Return the [X, Y] coordinate for the center point of the cell that contains the specified text.  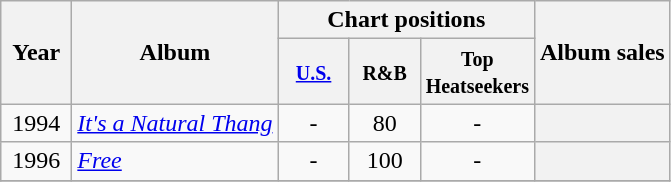
U.S. [314, 72]
It's a Natural Thang [175, 123]
Album [175, 52]
Free [175, 161]
1994 [36, 123]
Top Heatseekers [477, 72]
100 [384, 161]
Chart positions [406, 20]
80 [384, 123]
1996 [36, 161]
Year [36, 52]
R&B [384, 72]
Album sales [602, 52]
